Find where the given text appears and provide that cell's center as [X, Y] coordinate. 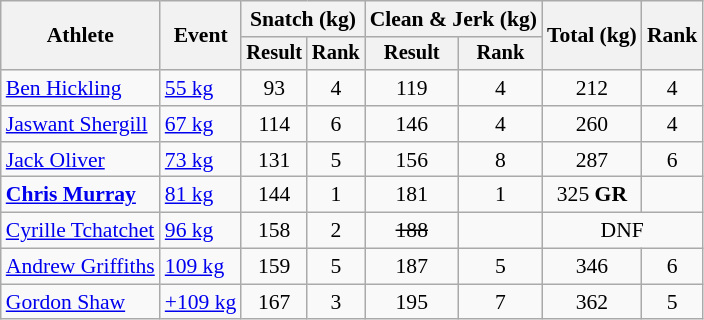
119 [412, 88]
260 [592, 124]
67 kg [201, 124]
212 [592, 88]
114 [274, 124]
7 [500, 302]
93 [274, 88]
96 kg [201, 231]
8 [500, 160]
Jaswant Shergill [80, 124]
325 GR [592, 195]
158 [274, 231]
187 [412, 267]
109 kg [201, 267]
Andrew Griffiths [80, 267]
181 [412, 195]
Chris Murray [80, 195]
156 [412, 160]
73 kg [201, 160]
Total (kg) [592, 36]
Snatch (kg) [302, 19]
159 [274, 267]
Ben Hickling [80, 88]
131 [274, 160]
Athlete [80, 36]
188 [412, 231]
362 [592, 302]
167 [274, 302]
+109 kg [201, 302]
Clean & Jerk (kg) [454, 19]
2 [336, 231]
287 [592, 160]
81 kg [201, 195]
Event [201, 36]
Jack Oliver [80, 160]
3 [336, 302]
Cyrille Tchatchet [80, 231]
195 [412, 302]
DNF [622, 231]
146 [412, 124]
144 [274, 195]
Gordon Shaw [80, 302]
55 kg [201, 88]
346 [592, 267]
